Detect which cell encompasses the target text, then output its [x, y] center coordinate. 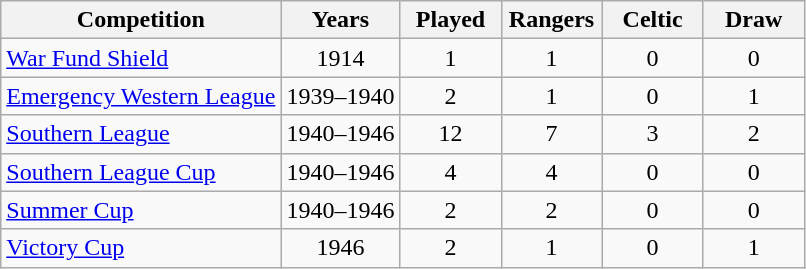
12 [450, 134]
Southern League Cup [141, 172]
Emergency Western League [141, 96]
Played [450, 20]
Southern League [141, 134]
1946 [340, 248]
Celtic [652, 20]
1914 [340, 58]
Competition [141, 20]
Victory Cup [141, 248]
Rangers [552, 20]
Draw [754, 20]
1939–1940 [340, 96]
War Fund Shield [141, 58]
Summer Cup [141, 210]
7 [552, 134]
3 [652, 134]
Years [340, 20]
